Return the [X, Y] coordinate for the center point of the cell that contains the specified text.  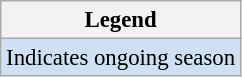
Indicates ongoing season [121, 58]
Legend [121, 20]
